Pinpoint the cell where the given text exists, returning its (x, y) midpoint coordinate. 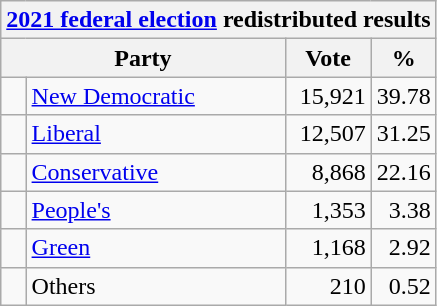
15,921 (328, 96)
31.25 (404, 134)
Liberal (156, 134)
1,353 (328, 210)
New Democratic (156, 96)
0.52 (404, 286)
39.78 (404, 96)
2021 federal election redistributed results (218, 20)
210 (328, 286)
2.92 (404, 248)
3.38 (404, 210)
Vote (328, 58)
22.16 (404, 172)
Green (156, 248)
Conservative (156, 172)
8,868 (328, 172)
Party (143, 58)
People's (156, 210)
12,507 (328, 134)
% (404, 58)
1,168 (328, 248)
Others (156, 286)
